For the text-containing cell, return its midpoint in (X, Y) coordinate format. 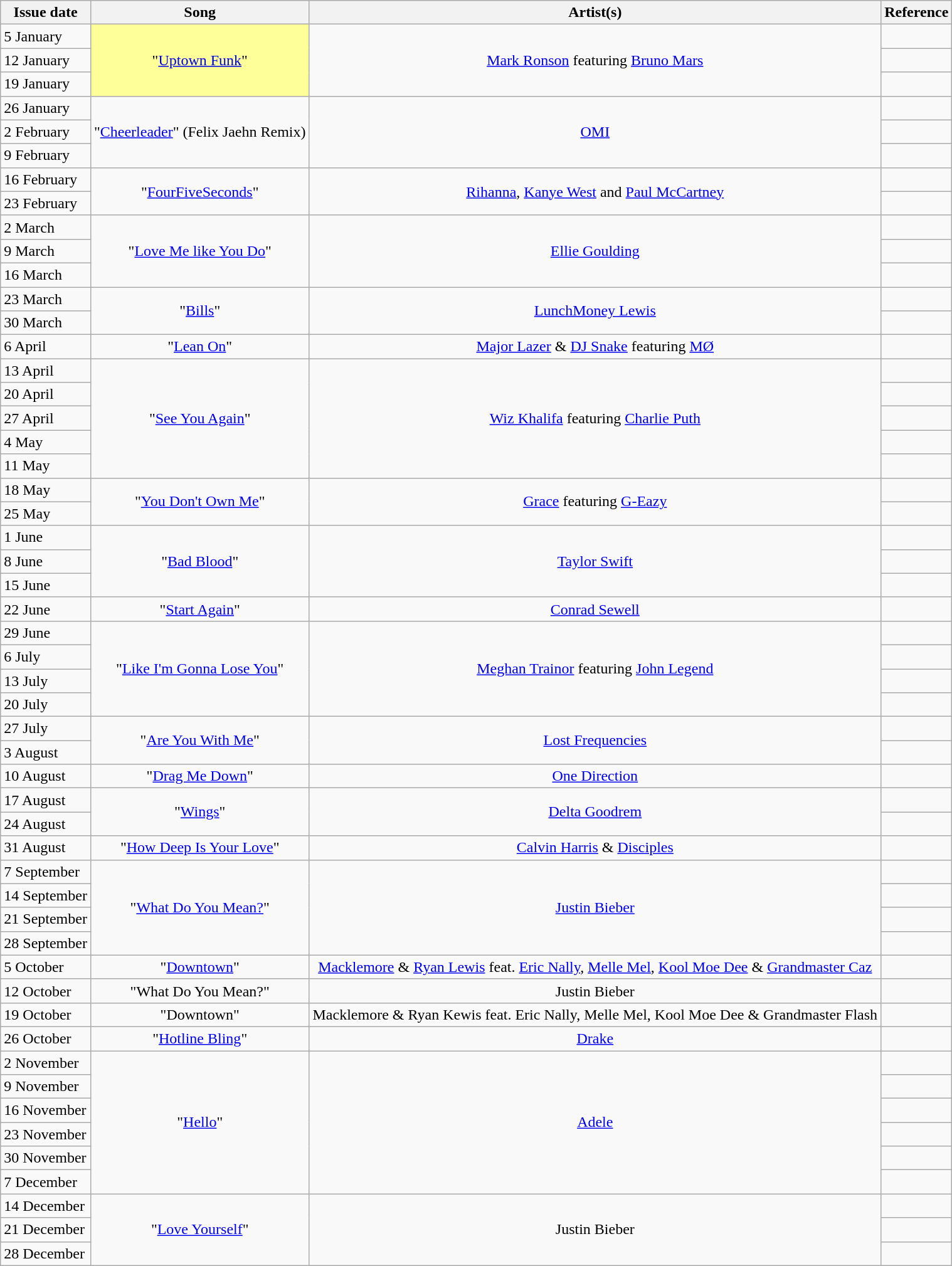
Mark Ronson featuring Bruno Mars (595, 60)
23 November (46, 1134)
30 November (46, 1158)
16 March (46, 275)
31 August (46, 848)
5 January (46, 36)
16 February (46, 179)
6 July (46, 657)
Adele (595, 1122)
28 September (46, 943)
18 May (46, 490)
Reference (917, 13)
Ellie Goulding (595, 251)
One Direction (595, 776)
"Wings" (199, 812)
Lost Frequencies (595, 741)
7 September (46, 872)
14 December (46, 1206)
9 February (46, 156)
"You Don't Own Me" (199, 502)
Macklemore & Ryan Kewis feat. Eric Nally, Melle Mel, Kool Moe Dee & Grandmaster Flash (595, 1015)
10 August (46, 776)
17 August (46, 800)
"Love Yourself" (199, 1230)
"Love Me like You Do" (199, 251)
4 May (46, 442)
28 December (46, 1253)
LunchMoney Lewis (595, 311)
27 April (46, 418)
15 June (46, 585)
26 October (46, 1038)
Drake (595, 1038)
13 April (46, 371)
Rihanna, Kanye West and Paul McCartney (595, 191)
Conrad Sewell (595, 609)
20 July (46, 705)
Major Lazer & DJ Snake featuring MØ (595, 347)
"Bills" (199, 311)
8 June (46, 561)
2 March (46, 227)
7 December (46, 1182)
19 October (46, 1015)
Artist(s) (595, 13)
21 September (46, 919)
22 June (46, 609)
25 May (46, 514)
Macklemore & Ryan Lewis feat. Eric Nally, Melle Mel, Kool Moe Dee & Grandmaster Caz (595, 967)
"FourFiveSeconds" (199, 191)
Wiz Khalifa featuring Charlie Puth (595, 418)
"Drag Me Down" (199, 776)
Delta Goodrem (595, 812)
13 July (46, 680)
Meghan Trainor featuring John Legend (595, 668)
"Bad Blood" (199, 561)
20 April (46, 394)
6 April (46, 347)
Taylor Swift (595, 561)
23 March (46, 299)
24 August (46, 824)
Calvin Harris & Disciples (595, 848)
12 January (46, 60)
9 November (46, 1087)
"Cheerleader" (Felix Jaehn Remix) (199, 132)
27 July (46, 729)
29 June (46, 633)
3 August (46, 752)
Song (199, 13)
1 June (46, 537)
14 September (46, 895)
OMI (595, 132)
"Start Again" (199, 609)
30 March (46, 323)
"How Deep Is Your Love" (199, 848)
"Hotline Bling" (199, 1038)
2 February (46, 132)
"Uptown Funk" (199, 60)
"Hello" (199, 1122)
2 November (46, 1063)
5 October (46, 967)
12 October (46, 991)
Issue date (46, 13)
26 January (46, 108)
9 March (46, 251)
Grace featuring G-Eazy (595, 502)
"Lean On" (199, 347)
11 May (46, 466)
19 January (46, 84)
"Are You With Me" (199, 741)
21 December (46, 1230)
23 February (46, 203)
"See You Again" (199, 418)
"Like I'm Gonna Lose You" (199, 668)
16 November (46, 1110)
